Output the (X, Y) coordinate of the center of the cell containing the given text.  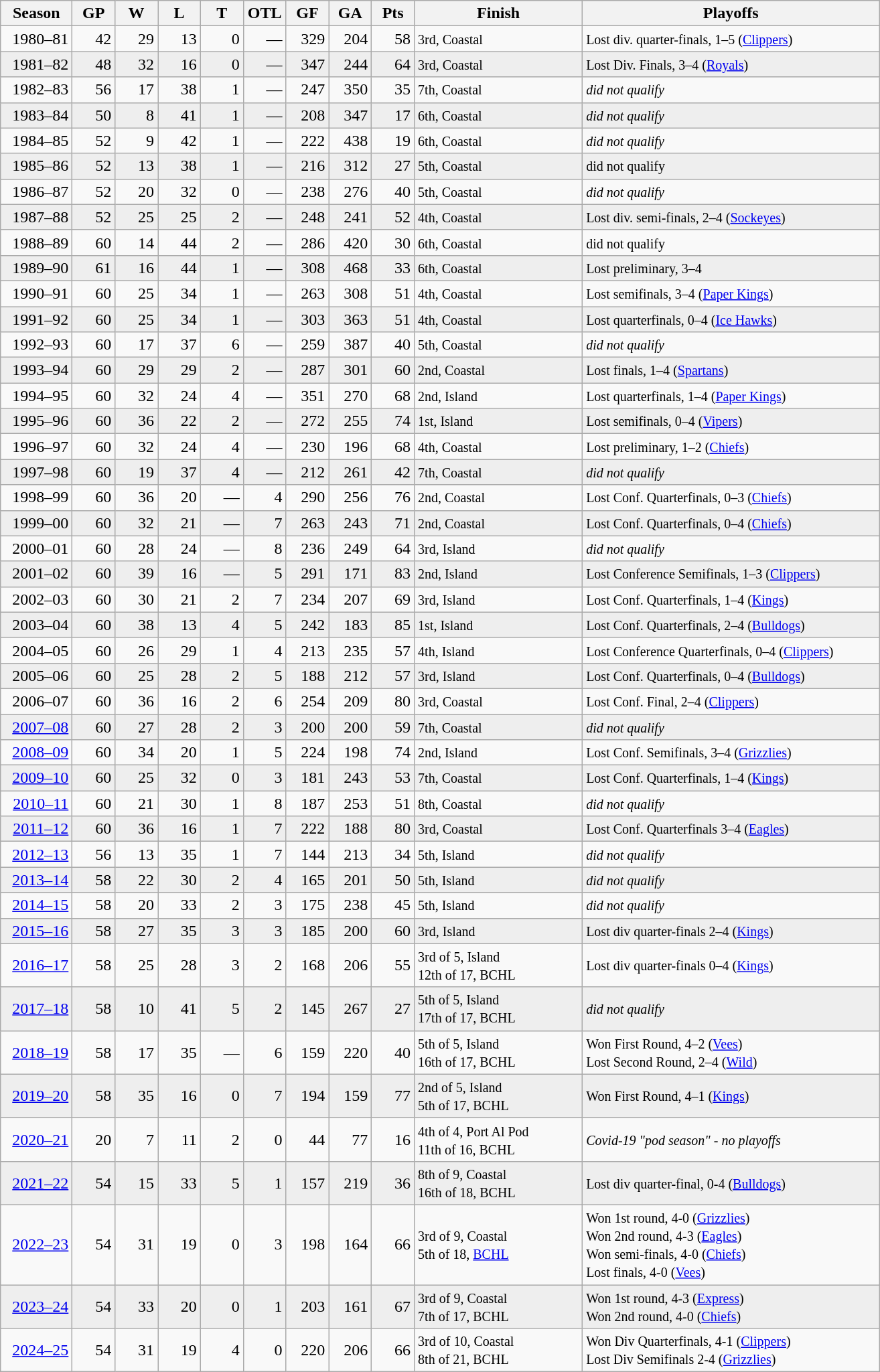
48 (94, 64)
2006–07 (36, 701)
4th of 4, Port Al Pod11th of 16, BCHL (498, 1140)
219 (350, 1183)
3rd of 9, Coastal7th of 17, BCHL (498, 1306)
216 (307, 166)
1992–93 (36, 345)
420 (350, 242)
Lost Conf. Semifinals, 3–4 (Grizzlies) (731, 753)
2008–09 (36, 753)
2001–02 (36, 574)
1987–88 (36, 217)
Lost Conf. Quarterfinals, 0–4 (Chiefs) (731, 523)
144 (307, 854)
1982–83 (36, 90)
Lost Conf. Final, 2–4 (Clippers) (731, 701)
Won First Round, 4–1 (Kings) (731, 1095)
2004–05 (36, 650)
287 (307, 370)
3rd of 5, Island12th of 17, BCHL (498, 966)
Lost quarterfinals, 0–4 (Ice Hawks) (731, 319)
329 (307, 39)
1999–00 (36, 523)
253 (350, 804)
Lost semifinals, 3–4 (Paper Kings) (731, 293)
Lost div. semi-finals, 2–4 (Sockeyes) (731, 217)
26 (137, 650)
1985–86 (36, 166)
235 (350, 650)
247 (307, 90)
248 (307, 217)
230 (307, 447)
2022–23 (36, 1244)
291 (307, 574)
Won 1st round, 4-3 (Express)Won 2nd round, 4-0 (Chiefs) (731, 1306)
241 (350, 217)
2007–08 (36, 727)
1988–89 (36, 242)
2020–21 (36, 1140)
2010–11 (36, 804)
Lost Div. Finals, 3–4 (Royals) (731, 64)
1998–99 (36, 498)
187 (307, 804)
2024–25 (36, 1350)
Lost Conference Quarterfinals, 0–4 (Clippers) (731, 650)
2023–24 (36, 1306)
2000–01 (36, 548)
3rd of 10, Coastal8th of 21, BCHL (498, 1350)
468 (350, 268)
55 (393, 966)
Won Div Quarterfinals, 4-1 (Clippers)Lost Div Semifinals 2-4 (Grizzlies) (731, 1350)
301 (350, 370)
290 (307, 498)
207 (350, 599)
9 (137, 141)
2021–22 (36, 1183)
208 (307, 115)
249 (350, 548)
350 (350, 90)
85 (393, 625)
GF (307, 13)
Finish (498, 13)
286 (307, 242)
2005–06 (36, 676)
261 (350, 472)
Lost Conf. Quarterfinals, 0–3 (Chiefs) (731, 498)
61 (94, 268)
59 (393, 727)
2011–12 (36, 829)
256 (350, 498)
1993–94 (36, 370)
Lost semifinals, 0–4 (Vipers) (731, 421)
GP (94, 13)
39 (137, 574)
196 (350, 447)
1983–84 (36, 115)
Won 1st round, 4-0 (Grizzlies)Won 2nd round, 4-3 (Eagles)Won semi-finals, 4-0 (Chiefs)Lost finals, 4-0 (Vees) (731, 1244)
171 (350, 574)
Lost Conference Semifinals, 1–3 (Clippers) (731, 574)
145 (307, 1008)
363 (350, 319)
2017–18 (36, 1008)
Lost preliminary, 3–4 (731, 268)
2002–03 (36, 599)
Playoffs (731, 13)
1991–92 (36, 319)
2013–14 (36, 880)
234 (307, 599)
5th of 5, Island17th of 17, BCHL (498, 1008)
1989–90 (36, 268)
276 (350, 192)
5th of 5, Island16th of 17, BCHL (498, 1053)
Season (36, 13)
2009–10 (36, 778)
244 (350, 64)
259 (307, 345)
67 (393, 1306)
1994–95 (36, 396)
203 (307, 1306)
312 (350, 166)
83 (393, 574)
1981–82 (36, 64)
254 (307, 701)
168 (307, 966)
L (179, 13)
204 (350, 39)
2nd of 5, Island5th of 17, BCHL (498, 1095)
3rd of 9, Coastal5th of 18, BCHL (498, 1244)
1980–81 (36, 39)
1995–96 (36, 421)
242 (307, 625)
2018–19 (36, 1053)
76 (393, 498)
303 (307, 319)
Lost Conf. Quarterfinals 3–4 (Eagles) (731, 829)
Covid-19 "pod season" - no playoffs (731, 1140)
Lost finals, 1–4 (Spartans) (731, 370)
181 (307, 778)
2019–20 (36, 1095)
2015–16 (36, 931)
2003–04 (36, 625)
T (222, 13)
157 (307, 1183)
183 (350, 625)
161 (350, 1306)
185 (307, 931)
1990–91 (36, 293)
272 (307, 421)
1997–98 (36, 472)
165 (307, 880)
15 (137, 1183)
236 (307, 548)
8th of 9, Coastal16th of 18, BCHL (498, 1183)
255 (350, 421)
194 (307, 1095)
438 (350, 141)
267 (350, 1008)
2012–13 (36, 854)
175 (307, 905)
2014–15 (36, 905)
71 (393, 523)
Won First Round, 4–2 (Vees)Lost Second Round, 2–4 (Wild) (731, 1053)
W (137, 13)
164 (350, 1244)
2016–17 (36, 966)
Lost div. quarter-finals, 1–5 (Clippers) (731, 39)
224 (307, 753)
Lost quarterfinals, 1–4 (Paper Kings) (731, 396)
209 (350, 701)
1996–97 (36, 447)
14 (137, 242)
Pts (393, 13)
270 (350, 396)
10 (137, 1008)
Lost Conf. Quarterfinals, 0–4 (Bulldogs) (731, 676)
Lost preliminary, 1–2 (Chiefs) (731, 447)
53 (393, 778)
69 (393, 599)
1986–87 (36, 192)
Lost div quarter-finals 0–4 (Kings) (731, 966)
201 (350, 880)
8th, Coastal (498, 804)
Lost div quarter-final, 0-4 (Bulldogs) (731, 1183)
1984–85 (36, 141)
Lost Conf. Quarterfinals, 2–4 (Bulldogs) (731, 625)
Lost div quarter-finals 2–4 (Kings) (731, 931)
GA (350, 13)
351 (307, 396)
11 (179, 1140)
OTL (265, 13)
387 (350, 345)
45 (393, 905)
4th, Island (498, 650)
